Provide the (x, y) coordinate of the cell's center where the given text is located.  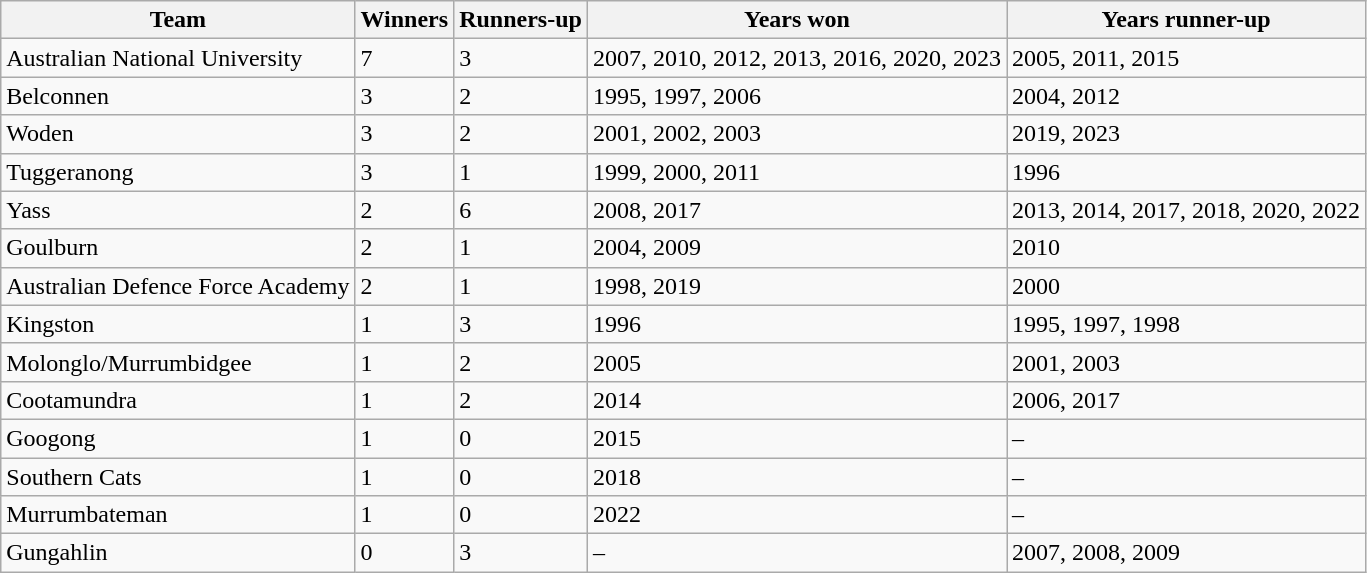
Googong (178, 438)
2015 (796, 438)
2013, 2014, 2017, 2018, 2020, 2022 (1186, 210)
7 (404, 58)
2001, 2003 (1186, 362)
Australian National University (178, 58)
1999, 2000, 2011 (796, 172)
Runners-up (521, 20)
2007, 2008, 2009 (1186, 553)
Kingston (178, 324)
Winners (404, 20)
2022 (796, 515)
2000 (1186, 286)
Southern Cats (178, 477)
Belconnen (178, 96)
Gungahlin (178, 553)
6 (521, 210)
1998, 2019 (796, 286)
2004, 2009 (796, 248)
1995, 1997, 2006 (796, 96)
2008, 2017 (796, 210)
2004, 2012 (1186, 96)
2018 (796, 477)
Murrumbateman (178, 515)
1995, 1997, 1998 (1186, 324)
Molonglo/Murrumbidgee (178, 362)
Years runner-up (1186, 20)
Australian Defence Force Academy (178, 286)
2019, 2023 (1186, 134)
2010 (1186, 248)
2007, 2010, 2012, 2013, 2016, 2020, 2023 (796, 58)
2001, 2002, 2003 (796, 134)
Yass (178, 210)
2005, 2011, 2015 (1186, 58)
2005 (796, 362)
Cootamundra (178, 400)
Years won (796, 20)
Team (178, 20)
2014 (796, 400)
Tuggeranong (178, 172)
2006, 2017 (1186, 400)
Woden (178, 134)
Goulburn (178, 248)
